Detect which cell encompasses the target text, then output its (x, y) center coordinate. 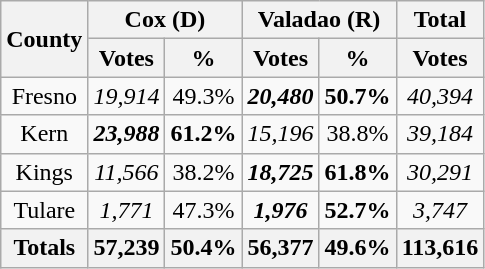
30,291 (440, 172)
19,914 (126, 96)
18,725 (280, 172)
47.3% (204, 210)
50.7% (358, 96)
49.6% (358, 248)
57,239 (126, 248)
11,566 (126, 172)
Totals (44, 248)
Tulare (44, 210)
49.3% (204, 96)
Total (440, 20)
38.8% (358, 134)
113,616 (440, 248)
20,480 (280, 96)
Kings (44, 172)
38.2% (204, 172)
52.7% (358, 210)
1,771 (126, 210)
39,184 (440, 134)
15,196 (280, 134)
Valadao (R) (319, 20)
Cox (D) (165, 20)
23,988 (126, 134)
Kern (44, 134)
1,976 (280, 210)
Fresno (44, 96)
County (44, 39)
61.8% (358, 172)
61.2% (204, 134)
50.4% (204, 248)
56,377 (280, 248)
40,394 (440, 96)
3,747 (440, 210)
